Search for the cell housing the specified text and yield its [X, Y] center coordinate. 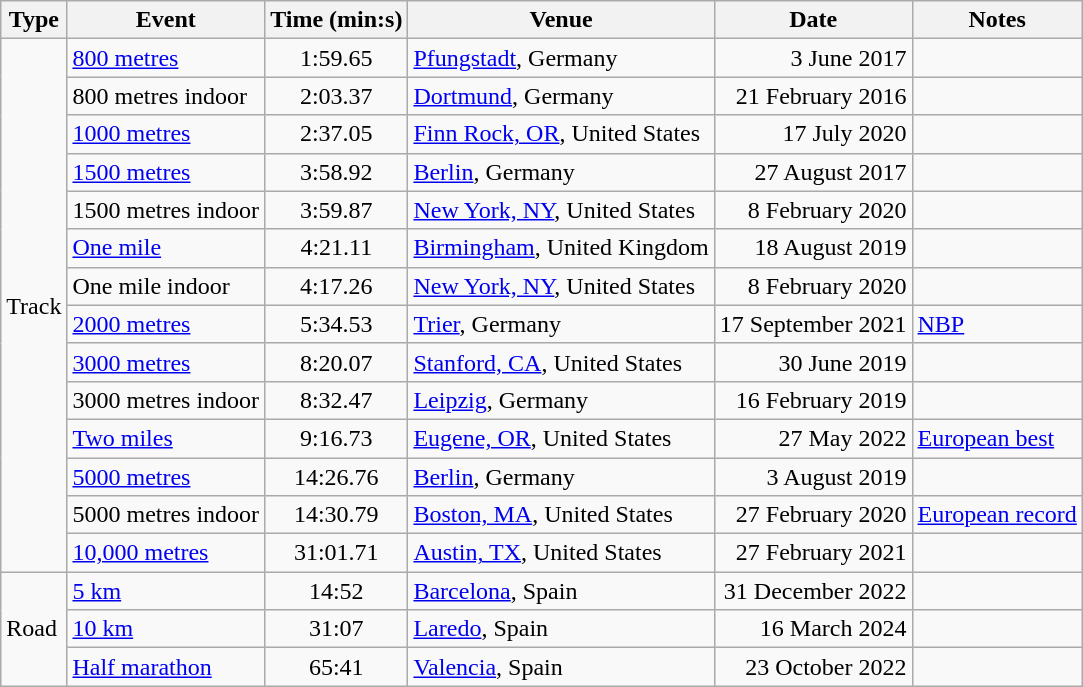
2000 metres [166, 324]
10,000 metres [166, 553]
65:41 [336, 667]
17 July 2020 [813, 134]
Finn Rock, OR, United States [561, 134]
16 February 2019 [813, 400]
4:17.26 [336, 286]
Track [34, 306]
Time (min:s) [336, 20]
Notes [997, 20]
1500 metres indoor [166, 210]
31:01.71 [336, 553]
21 February 2016 [813, 96]
27 August 2017 [813, 172]
Leipzig, Germany [561, 400]
Birmingham, United Kingdom [561, 248]
5000 metres [166, 477]
2:03.37 [336, 96]
Dortmund, Germany [561, 96]
Austin, TX, United States [561, 553]
Barcelona, Spain [561, 591]
3:58.92 [336, 172]
3000 metres [166, 362]
3:59.87 [336, 210]
2:37.05 [336, 134]
European best [997, 438]
17 September 2021 [813, 324]
Venue [561, 20]
31 December 2022 [813, 591]
Boston, MA, United States [561, 515]
27 February 2020 [813, 515]
Two miles [166, 438]
3000 metres indoor [166, 400]
1:59.65 [336, 58]
5 km [166, 591]
30 June 2019 [813, 362]
Pfungstadt, Germany [561, 58]
Stanford, CA, United States [561, 362]
Trier, Germany [561, 324]
3 August 2019 [813, 477]
Half marathon [166, 667]
9:16.73 [336, 438]
18 August 2019 [813, 248]
800 metres indoor [166, 96]
NBP [997, 324]
Valencia, Spain [561, 667]
14:30.79 [336, 515]
1500 metres [166, 172]
European record [997, 515]
27 May 2022 [813, 438]
27 February 2021 [813, 553]
1000 metres [166, 134]
14:26.76 [336, 477]
Eugene, OR, United States [561, 438]
14:52 [336, 591]
One mile [166, 248]
8:20.07 [336, 362]
800 metres [166, 58]
Type [34, 20]
8:32.47 [336, 400]
10 km [166, 629]
5000 metres indoor [166, 515]
Road [34, 629]
5:34.53 [336, 324]
4:21.11 [336, 248]
Event [166, 20]
Laredo, Spain [561, 629]
One mile indoor [166, 286]
3 June 2017 [813, 58]
16 March 2024 [813, 629]
31:07 [336, 629]
23 October 2022 [813, 667]
Date [813, 20]
